Identify which cell holds the provided text, then report its [x, y] central coordinate. 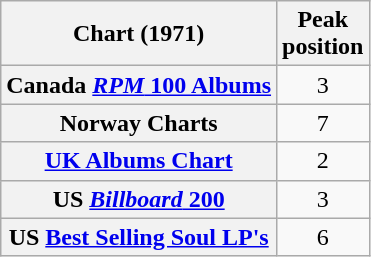
Peakposition [323, 34]
US Billboard 200 [139, 199]
7 [323, 123]
6 [323, 237]
US Best Selling Soul LP's [139, 237]
Chart (1971) [139, 34]
2 [323, 161]
UK Albums Chart [139, 161]
Norway Charts [139, 123]
Canada RPM 100 Albums [139, 85]
